Output the [x, y] coordinate of the center of the cell containing the given text.  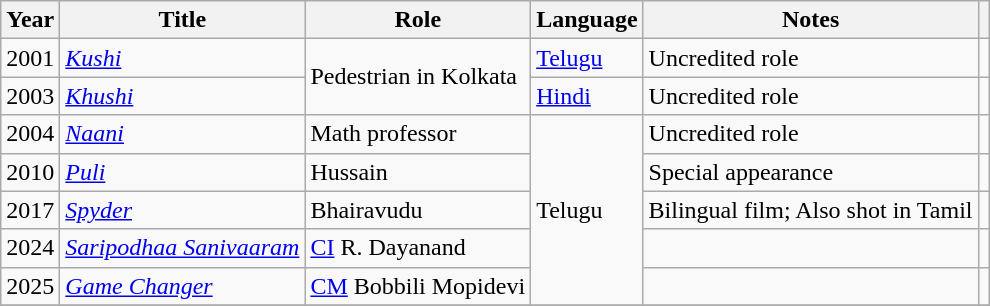
Spyder [182, 210]
Language [587, 20]
Hindi [587, 96]
Hussain [418, 172]
Role [418, 20]
2025 [30, 286]
2024 [30, 248]
Special appearance [810, 172]
2010 [30, 172]
Kushi [182, 58]
2003 [30, 96]
Khushi [182, 96]
Bilingual film; Also shot in Tamil [810, 210]
Title [182, 20]
Bhairavudu [418, 210]
CM Bobbili Mopidevi [418, 286]
Math professor [418, 134]
CI R. Dayanand [418, 248]
2004 [30, 134]
2001 [30, 58]
Naani [182, 134]
Puli [182, 172]
2017 [30, 210]
Game Changer [182, 286]
Saripodhaa Sanivaaram [182, 248]
Year [30, 20]
Notes [810, 20]
Pedestrian in Kolkata [418, 77]
